From the cell containing the given text, extract its center point as [x, y] coordinate. 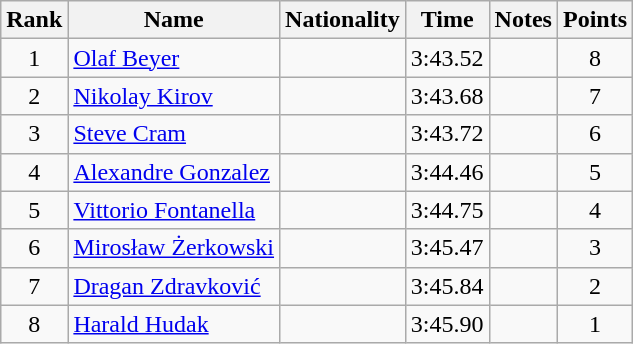
3:45.90 [447, 324]
Nationality [343, 20]
3:43.68 [447, 96]
3:44.75 [447, 210]
3:45.47 [447, 248]
Points [594, 20]
Harald Hudak [174, 324]
3:43.52 [447, 58]
Olaf Beyer [174, 58]
Notes [523, 20]
Nikolay Kirov [174, 96]
Dragan Zdravković [174, 286]
Alexandre Gonzalez [174, 172]
3:45.84 [447, 286]
Time [447, 20]
Rank [34, 20]
Steve Cram [174, 134]
Name [174, 20]
Vittorio Fontanella [174, 210]
3:44.46 [447, 172]
3:43.72 [447, 134]
Mirosław Żerkowski [174, 248]
